Return the [X, Y] coordinate for the center point of the cell that contains the specified text.  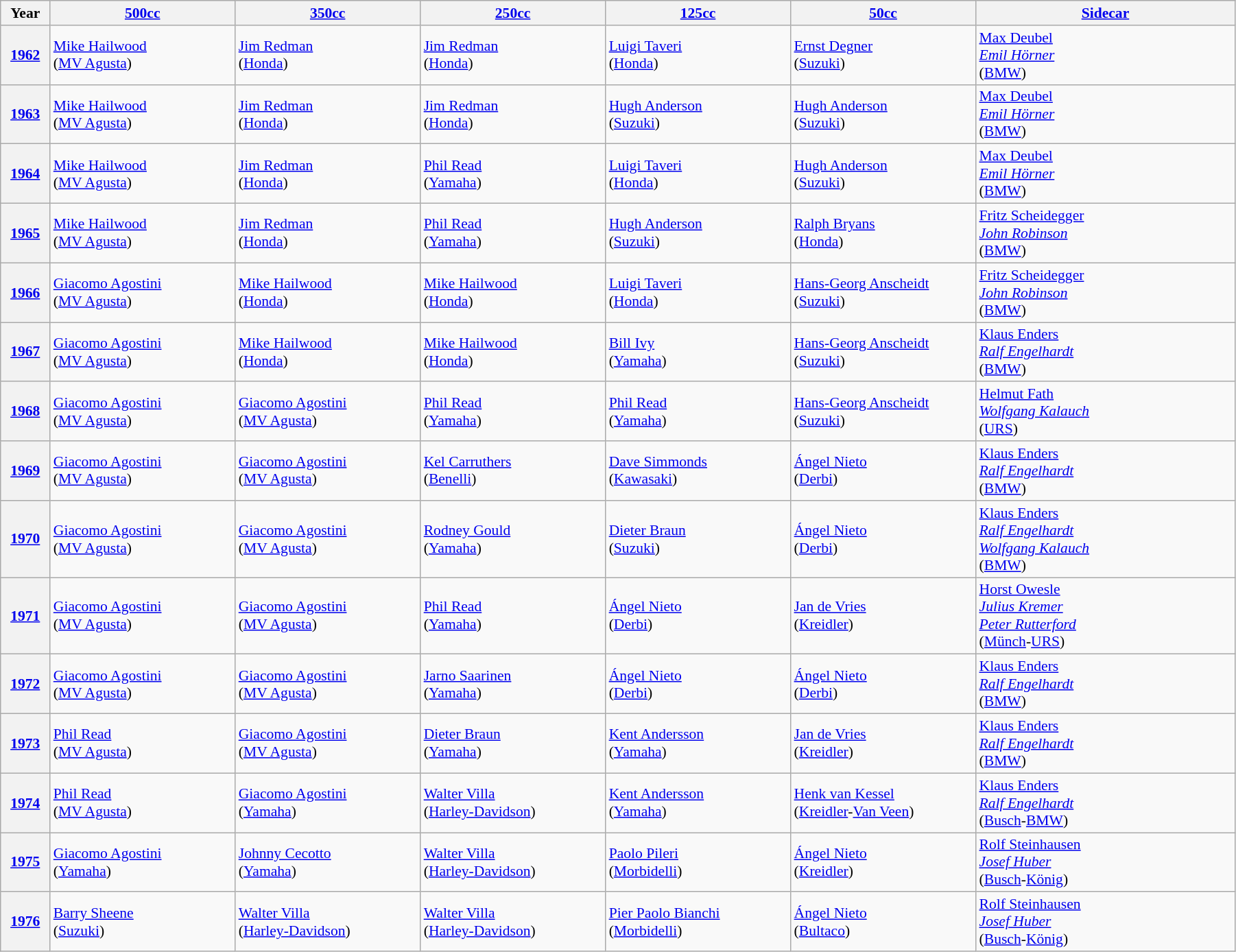
Ángel Nieto(Bultaco) [883, 922]
Horst Owesle Julius Kremer Peter Rutterford(Münch-URS) [1105, 616]
Kel Carruthers(Benelli) [513, 471]
Dieter Braun(Suzuki) [698, 539]
Pier Paolo Bianchi(Morbidelli) [698, 922]
500cc [143, 13]
1965 [25, 233]
1970 [25, 539]
Sidecar [1105, 13]
1974 [25, 802]
Henk van Kessel(Kreidler-Van Veen) [883, 802]
1971 [25, 616]
Klaus Enders Ralf Engelhardt Wolfgang Kalauch(BMW) [1105, 539]
1966 [25, 292]
Jarno Saarinen(Yamaha) [513, 685]
1962 [25, 55]
1976 [25, 922]
Helmut Fath Wolfgang Kalauch(URS) [1105, 412]
Rodney Gould(Yamaha) [513, 539]
Johnny Cecotto(Yamaha) [328, 863]
250cc [513, 13]
125cc [698, 13]
Barry Sheene(Suzuki) [143, 922]
Year [25, 13]
1967 [25, 353]
1972 [25, 685]
1968 [25, 412]
50cc [883, 13]
350cc [328, 13]
Paolo Pileri(Morbidelli) [698, 863]
Ernst Degner(Suzuki) [883, 55]
Ralph Bryans(Honda) [883, 233]
Bill Ivy(Yamaha) [698, 353]
Klaus Enders Ralf Engelhardt(Busch-BMW) [1105, 802]
Ángel Nieto(Kreidler) [883, 863]
1963 [25, 114]
1964 [25, 174]
Dieter Braun(Yamaha) [513, 743]
1969 [25, 471]
1973 [25, 743]
Dave Simmonds(Kawasaki) [698, 471]
1975 [25, 863]
